Find where the given text appears and provide that cell's center as (x, y) coordinate. 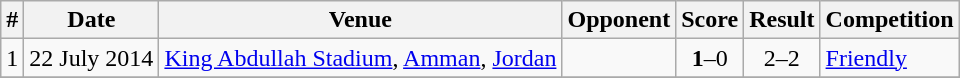
Opponent (619, 20)
Venue (360, 20)
Friendly (890, 58)
Result (782, 20)
1–0 (710, 58)
2–2 (782, 58)
1 (12, 58)
King Abdullah Stadium, Amman, Jordan (360, 58)
Date (92, 20)
22 July 2014 (92, 58)
Competition (890, 20)
# (12, 20)
Score (710, 20)
